Return [x, y] of the center of cell containing provided text 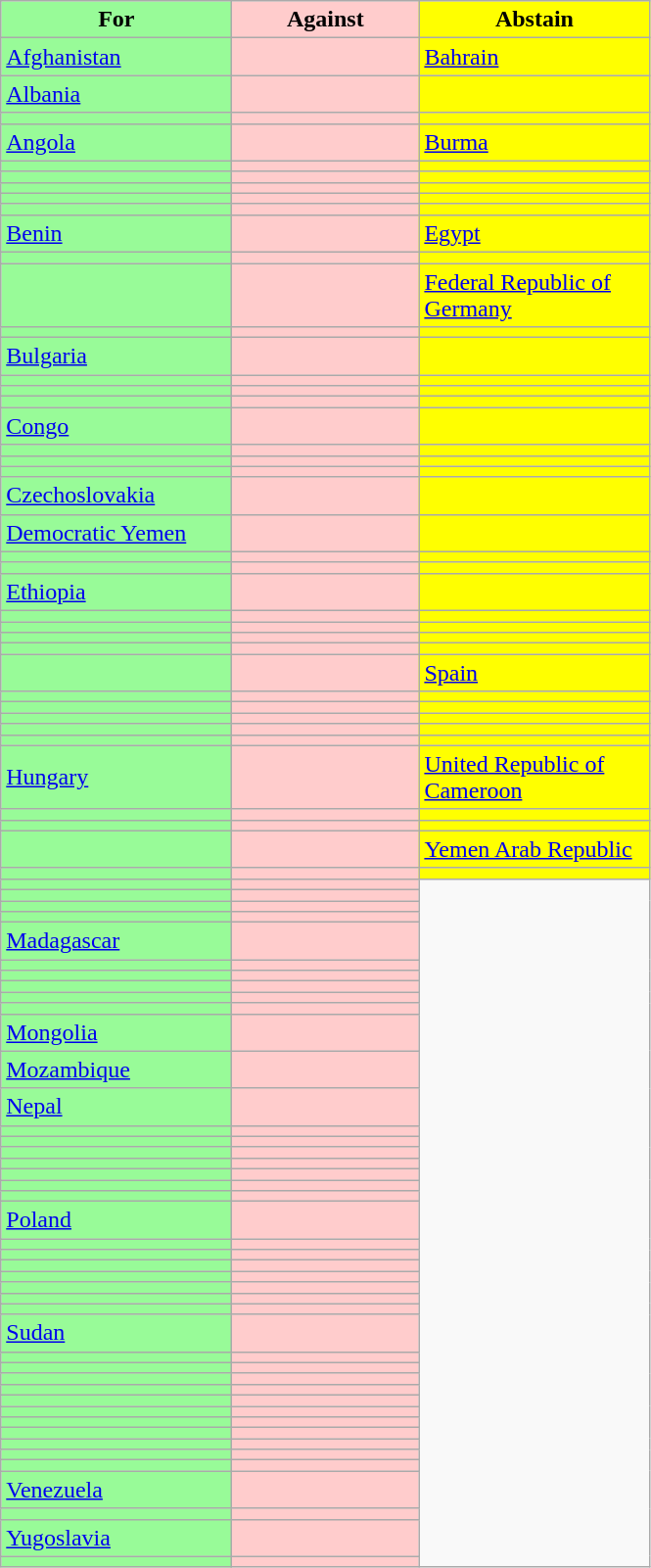
Mongolia [116, 1032]
Benin [116, 233]
For [116, 20]
United Republic of Cameroon [535, 778]
Burma [535, 142]
Afghanistan [116, 57]
Bahrain [535, 57]
Ethiopia [116, 592]
Venezuela [116, 1490]
Yugoslavia [116, 1538]
Democratic Yemen [116, 533]
Hungary [116, 778]
Czechoslovakia [116, 496]
Against [325, 20]
Congo [116, 426]
Federal Republic of Germany [535, 294]
Egypt [535, 233]
Yemen Arab Republic [535, 849]
Mozambique [116, 1069]
Angola [116, 142]
Abstain [535, 20]
Spain [535, 673]
Bulgaria [116, 356]
Poland [116, 1220]
Albania [116, 94]
Madagascar [116, 941]
Sudan [116, 1333]
Nepal [116, 1107]
